Return [X, Y] of the center of cell containing provided text 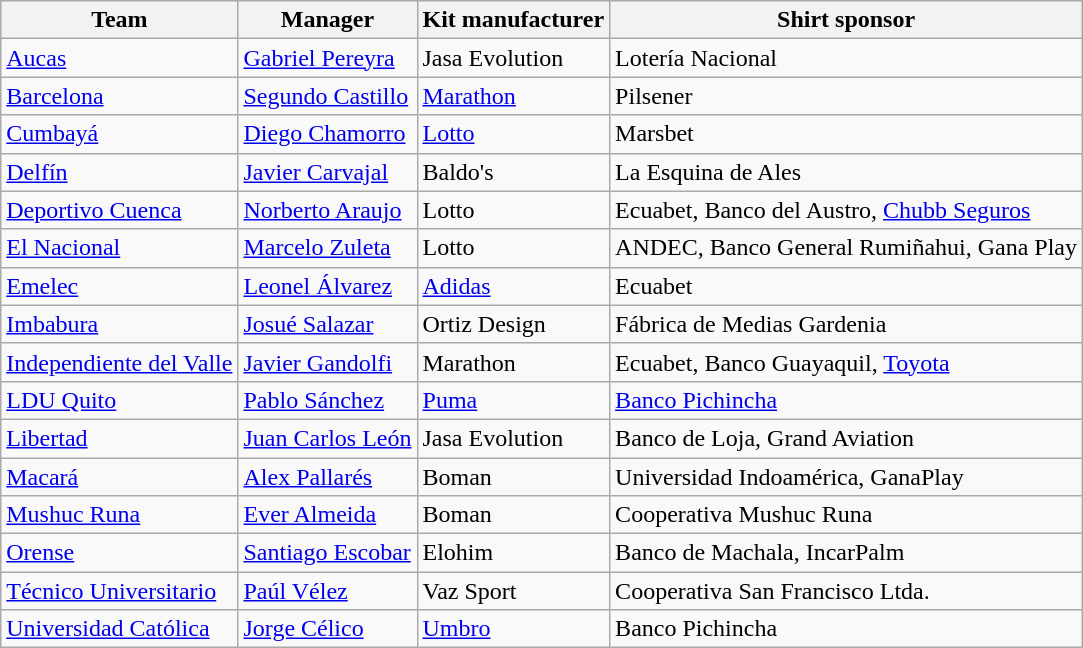
Elohim [514, 553]
Fábrica de Medias Gardenia [846, 324]
Segundo Castillo [328, 96]
Ecuabet [846, 286]
Puma [514, 400]
Diego Chamorro [328, 134]
Universidad Indoamérica, GanaPlay [846, 477]
Aucas [120, 58]
Cumbayá [120, 134]
Macará [120, 477]
Mushuc Runa [120, 515]
Javier Gandolfi [328, 362]
ANDEC, Banco General Rumiñahui, Gana Play [846, 248]
Banco de Loja, Grand Aviation [846, 438]
Delfín [120, 172]
Banco de Machala, IncarPalm [846, 553]
El Nacional [120, 248]
Cooperativa Mushuc Runa [846, 515]
Pilsener [846, 96]
Ortiz Design [514, 324]
Emelec [120, 286]
Jorge Célico [328, 629]
Javier Carvajal [328, 172]
Técnico Universitario [120, 591]
Lotería Nacional [846, 58]
Josué Salazar [328, 324]
Cooperativa San Francisco Ltda. [846, 591]
Juan Carlos León [328, 438]
Santiago Escobar [328, 553]
Marcelo Zuleta [328, 248]
Baldo's [514, 172]
Imbabura [120, 324]
Adidas [514, 286]
LDU Quito [120, 400]
Libertad [120, 438]
Vaz Sport [514, 591]
Orense [120, 553]
Independiente del Valle [120, 362]
Deportivo Cuenca [120, 210]
Alex Pallarés [328, 477]
Leonel Álvarez [328, 286]
Marsbet [846, 134]
Universidad Católica [120, 629]
Gabriel Pereyra [328, 58]
Norberto Araujo [328, 210]
Ecuabet, Banco del Austro, Chubb Seguros [846, 210]
Pablo Sánchez [328, 400]
Barcelona [120, 96]
Ever Almeida [328, 515]
Ecuabet, Banco Guayaquil, Toyota [846, 362]
Umbro [514, 629]
Kit manufacturer [514, 20]
Manager [328, 20]
Paúl Vélez [328, 591]
La Esquina de Ales [846, 172]
Shirt sponsor [846, 20]
Team [120, 20]
